Scan for the cell matching the given text and deliver its (X, Y) coordinate at center. 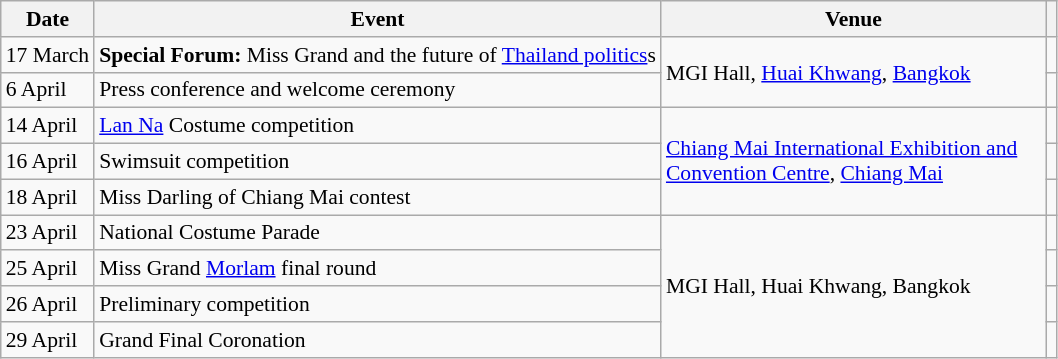
18 April (48, 197)
29 April (48, 340)
17 March (48, 55)
26 April (48, 304)
National Costume Parade (378, 233)
Miss Grand Morlam final round (378, 269)
Preliminary competition (378, 304)
6 April (48, 90)
Chiang Mai International Exhibition and Convention Centre, Chiang Mai (854, 162)
Lan Na Costume competition (378, 126)
23 April (48, 233)
25 April (48, 269)
Date (48, 19)
Press conference and welcome ceremony (378, 90)
16 April (48, 162)
Miss Darling of Chiang Mai contest (378, 197)
Venue (854, 19)
Grand Final Coronation (378, 340)
Swimsuit competition (378, 162)
Special Forum: Miss Grand and the future of Thailand politicss (378, 55)
Event (378, 19)
14 April (48, 126)
